Scan for the cell matching the given text and deliver its [X, Y] coordinate at center. 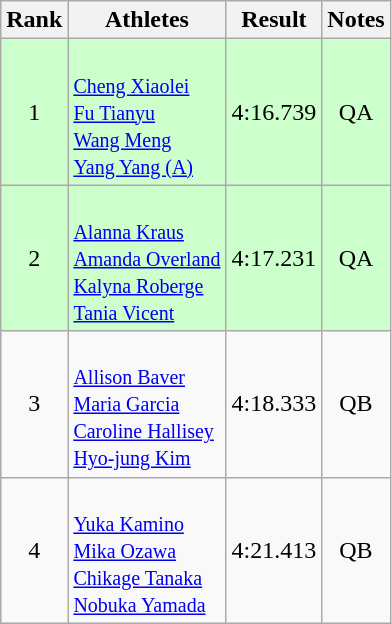
Result [274, 20]
Notes [356, 20]
Alanna Kraus Amanda Overland Kalyna Roberge Tania Vicent [147, 258]
4:16.739 [274, 112]
1 [34, 112]
Allison Baver Maria Garcia Caroline Hallisey Hyo-jung Kim [147, 404]
4:21.413 [274, 550]
Athletes [147, 20]
2 [34, 258]
4:17.231 [274, 258]
4:18.333 [274, 404]
Rank [34, 20]
Cheng Xiaolei Fu Tianyu Wang Meng Yang Yang (A) [147, 112]
Yuka Kamino Mika Ozawa Chikage Tanaka Nobuka Yamada [147, 550]
4 [34, 550]
3 [34, 404]
